Output the [x, y] coordinate of the center of the cell containing the given text.  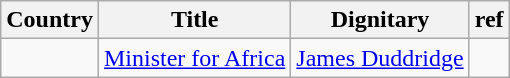
Country [50, 20]
Dignitary [380, 20]
Minister for Africa [194, 58]
ref [489, 20]
Title [194, 20]
James Duddridge [380, 58]
